Locate the cell with the specified text and output its (X, Y) center coordinate. 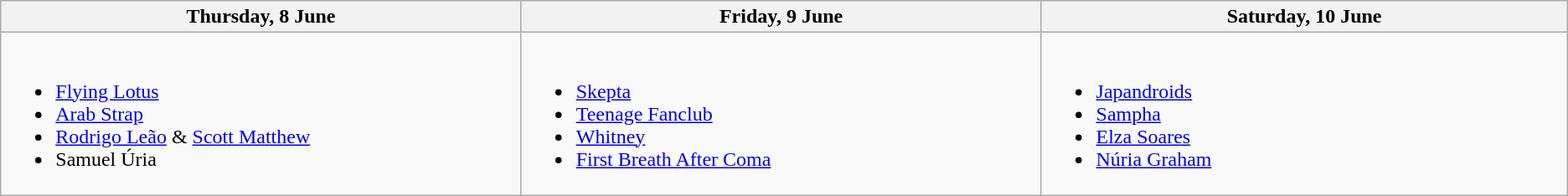
SkeptaTeenage FanclubWhitneyFirst Breath After Coma (781, 114)
Saturday, 10 June (1304, 17)
JapandroidsSamphaElza SoaresNúria Graham (1304, 114)
Flying LotusArab StrapRodrigo Leão & Scott MatthewSamuel Úria (261, 114)
Thursday, 8 June (261, 17)
Friday, 9 June (781, 17)
